Determine the (x, y) coordinate at the center of the cell enclosing the given text.  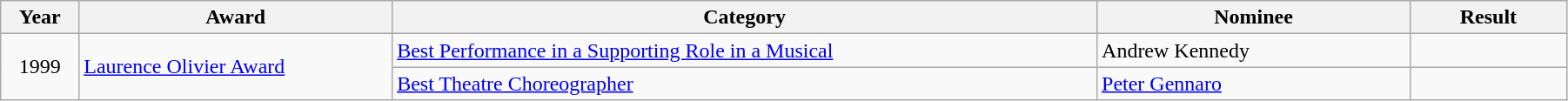
Nominee (1254, 17)
Result (1488, 17)
Year (40, 17)
Best Theatre Choreographer (745, 84)
Category (745, 17)
Award (236, 17)
1999 (40, 67)
Laurence Olivier Award (236, 67)
Best Performance in a Supporting Role in a Musical (745, 50)
Peter Gennaro (1254, 84)
Andrew Kennedy (1254, 50)
